From the cell containing the given text, extract its center point as [X, Y] coordinate. 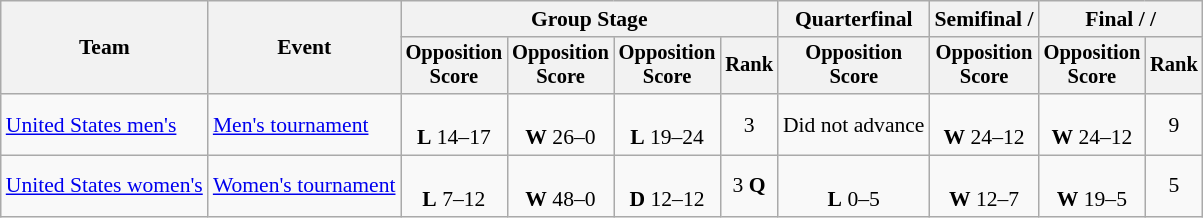
Event [304, 48]
Women's tournament [304, 186]
L 0–5 [854, 186]
L 19–24 [668, 124]
5 [1174, 186]
Men's tournament [304, 124]
Group Stage [590, 19]
Final / / [1121, 19]
L 7–12 [454, 186]
Team [104, 48]
W 12–7 [984, 186]
W 26–0 [560, 124]
D 12–12 [668, 186]
3 Q [749, 186]
3 [749, 124]
W 19–5 [1092, 186]
Quarterfinal [854, 19]
United States women's [104, 186]
L 14–17 [454, 124]
9 [1174, 124]
Semifinal / [984, 19]
Did not advance [854, 124]
United States men's [104, 124]
W 48–0 [560, 186]
